Extract the (X, Y) coordinate from the center of the cell holding the provided text.  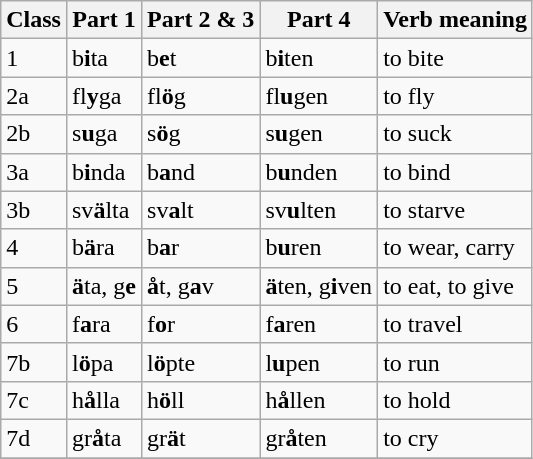
to run (456, 362)
bära (104, 248)
flugen (319, 96)
to eat, to give (456, 286)
bet (201, 58)
7b (34, 362)
to fly (456, 96)
buren (319, 248)
2b (34, 134)
svalt (201, 210)
äta, ge (104, 286)
7c (34, 400)
Class (34, 20)
7d (34, 438)
to starve (456, 210)
fara (104, 324)
gråten (319, 438)
2a (34, 96)
svulten (319, 210)
to travel (456, 324)
lupen (319, 362)
Part 1 (104, 20)
sugen (319, 134)
to suck (456, 134)
3a (34, 172)
to hold (456, 400)
bita (104, 58)
flyga (104, 96)
hållen (319, 400)
for (201, 324)
bar (201, 248)
1 (34, 58)
to cry (456, 438)
åt, gav (201, 286)
grät (201, 438)
suga (104, 134)
3b (34, 210)
äten, given (319, 286)
6 (34, 324)
sög (201, 134)
bunden (319, 172)
flög (201, 96)
binda (104, 172)
to bite (456, 58)
Part 4 (319, 20)
gråta (104, 438)
band (201, 172)
svälta (104, 210)
hålla (104, 400)
biten (319, 58)
4 (34, 248)
to wear, carry (456, 248)
to bind (456, 172)
löpte (201, 362)
höll (201, 400)
löpa (104, 362)
faren (319, 324)
Verb meaning (456, 20)
Part 2 & 3 (201, 20)
5 (34, 286)
